Provide the (x, y) coordinate of the cell's center where the given text is located.  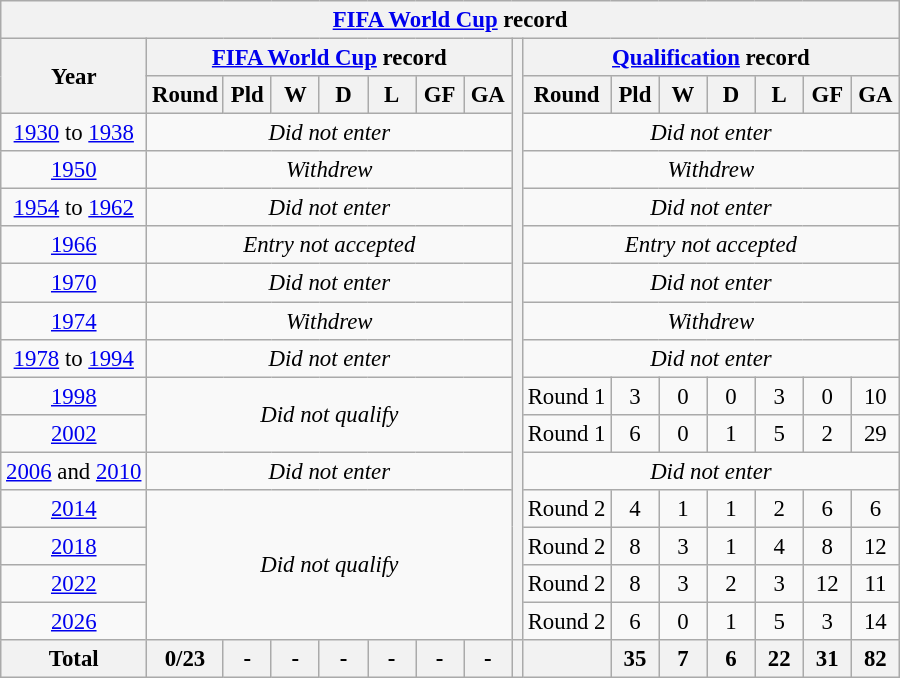
22 (779, 659)
Year (74, 76)
Qualification record (710, 58)
31 (827, 659)
2026 (74, 621)
0/23 (185, 659)
1978 to 1994 (74, 358)
2002 (74, 433)
2022 (74, 584)
1974 (74, 321)
1950 (74, 170)
2018 (74, 546)
1998 (74, 396)
82 (875, 659)
1970 (74, 283)
Total (74, 659)
1966 (74, 245)
29 (875, 433)
10 (875, 396)
11 (875, 584)
1954 to 1962 (74, 208)
35 (635, 659)
1930 to 1938 (74, 133)
7 (683, 659)
2014 (74, 509)
14 (875, 621)
2006 and 2010 (74, 471)
